Locate the cell with the specified text and output its (x, y) center coordinate. 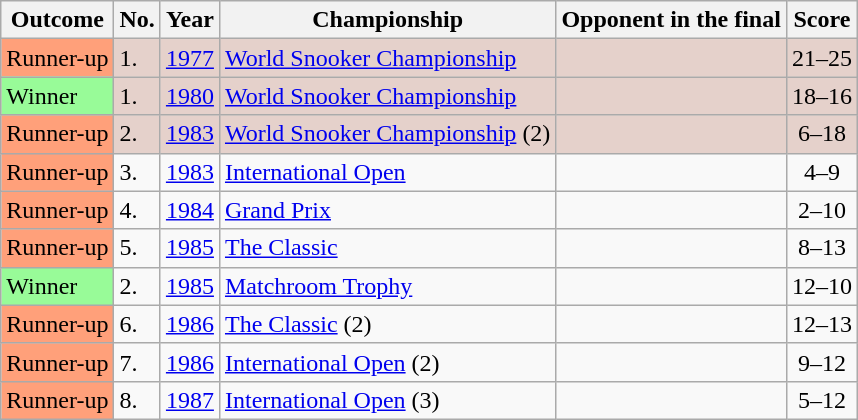
18–16 (822, 96)
1977 (190, 58)
Championship (387, 20)
5–12 (822, 400)
12–13 (822, 324)
Opponent in the final (671, 20)
1984 (190, 210)
The Classic (387, 248)
Year (190, 20)
21–25 (822, 58)
Grand Prix (387, 210)
6–18 (822, 134)
World Snooker Championship (2) (387, 134)
No. (137, 20)
6. (137, 324)
Outcome (58, 20)
International Open (387, 172)
4. (137, 210)
1980 (190, 96)
5. (137, 248)
3. (137, 172)
The Classic (2) (387, 324)
8–13 (822, 248)
7. (137, 362)
2–10 (822, 210)
4–9 (822, 172)
12–10 (822, 286)
International Open (2) (387, 362)
8. (137, 400)
9–12 (822, 362)
International Open (3) (387, 400)
Matchroom Trophy (387, 286)
1987 (190, 400)
Score (822, 20)
